Output the [x, y] coordinate of the center of the cell containing the given text.  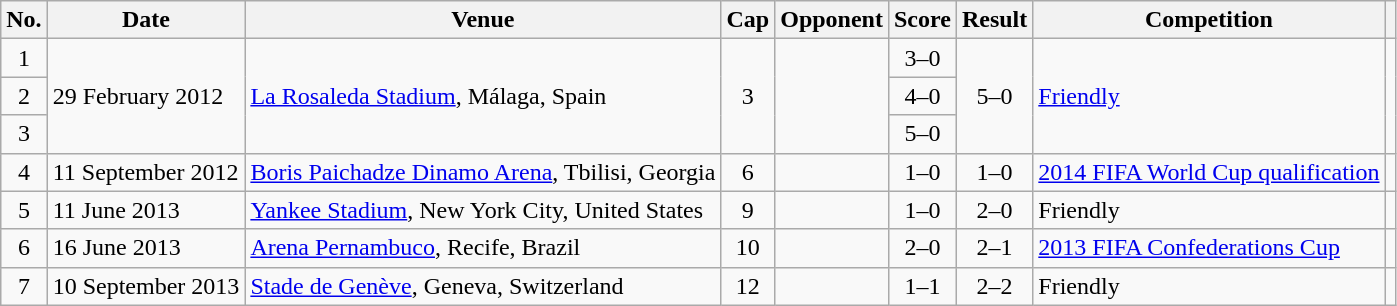
Date [146, 20]
7 [24, 286]
Venue [483, 20]
2 [24, 96]
10 September 2013 [146, 286]
2013 FIFA Confederations Cup [1209, 248]
3–0 [922, 58]
Result [994, 20]
Cap [748, 20]
9 [748, 210]
11 June 2013 [146, 210]
2–1 [994, 248]
2014 FIFA World Cup qualification [1209, 172]
16 June 2013 [146, 248]
4–0 [922, 96]
11 September 2012 [146, 172]
12 [748, 286]
10 [748, 248]
No. [24, 20]
Boris Paichadze Dinamo Arena, Tbilisi, Georgia [483, 172]
4 [24, 172]
1 [24, 58]
Stade de Genève, Geneva, Switzerland [483, 286]
1–1 [922, 286]
La Rosaleda Stadium, Málaga, Spain [483, 96]
2–2 [994, 286]
Opponent [832, 20]
Arena Pernambuco, Recife, Brazil [483, 248]
29 February 2012 [146, 96]
Score [922, 20]
Competition [1209, 20]
5 [24, 210]
Yankee Stadium, New York City, United States [483, 210]
